Locate the cell with the specified text and output its [X, Y] center coordinate. 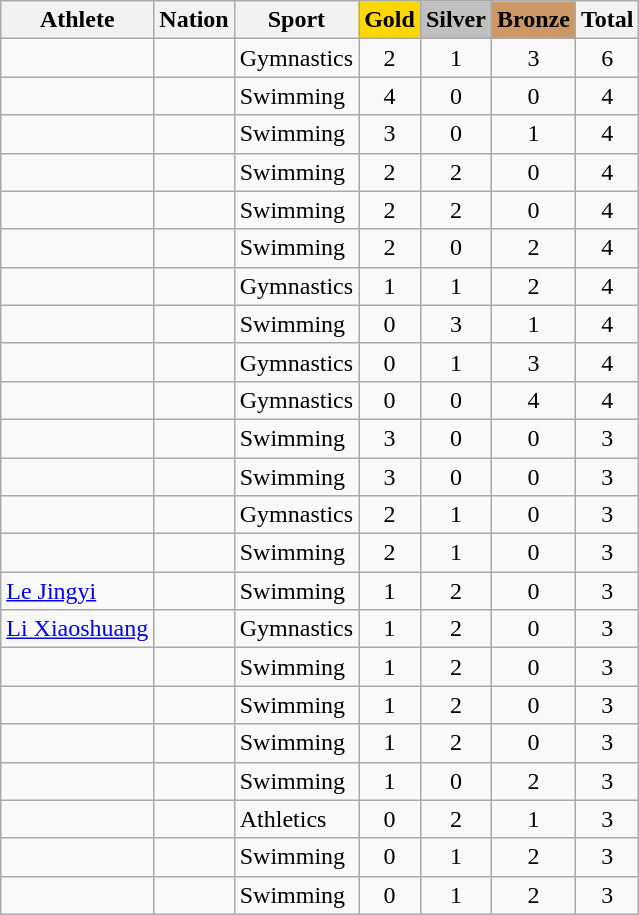
6 [607, 58]
Li Xiaoshuang [78, 629]
Gold [390, 20]
Total [607, 20]
Silver [456, 20]
Nation [194, 20]
Athletics [296, 819]
Bronze [533, 20]
Sport [296, 20]
Athlete [78, 20]
Le Jingyi [78, 591]
